Return [X, Y] of the center of cell containing provided text 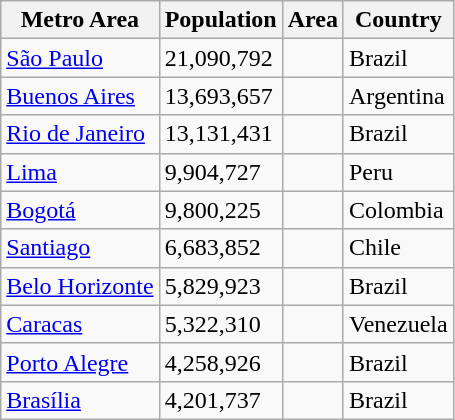
9,800,225 [220, 210]
Buenos Aires [80, 96]
5,322,310 [220, 324]
13,693,657 [220, 96]
Chile [398, 248]
Lima [80, 172]
Caracas [80, 324]
4,201,737 [220, 400]
Santiago [80, 248]
Argentina [398, 96]
Venezuela [398, 324]
Population [220, 20]
Rio de Janeiro [80, 134]
Brasília [80, 400]
Colombia [398, 210]
Porto Alegre [80, 362]
São Paulo [80, 58]
Metro Area [80, 20]
Country [398, 20]
21,090,792 [220, 58]
4,258,926 [220, 362]
Area [312, 20]
Bogotá [80, 210]
6,683,852 [220, 248]
13,131,431 [220, 134]
Peru [398, 172]
5,829,923 [220, 286]
Belo Horizonte [80, 286]
9,904,727 [220, 172]
